Determine the [X, Y] coordinate at the center of the cell enclosing the given text.  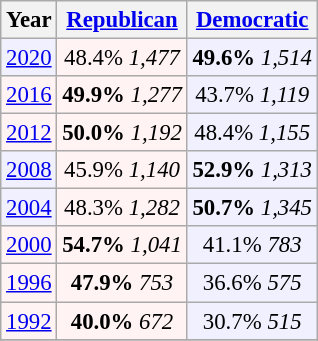
Republican [122, 20]
2012 [29, 133]
52.9% 1,313 [252, 170]
2004 [29, 208]
49.9% 1,277 [122, 95]
36.6% 575 [252, 283]
40.0% 672 [122, 321]
50.7% 1,345 [252, 208]
47.9% 753 [122, 283]
49.6% 1,514 [252, 58]
2008 [29, 170]
Year [29, 20]
41.1% 783 [252, 245]
Democratic [252, 20]
1992 [29, 321]
48.4% 1,155 [252, 133]
50.0% 1,192 [122, 133]
2016 [29, 95]
43.7% 1,119 [252, 95]
2020 [29, 58]
48.3% 1,282 [122, 208]
48.4% 1,477 [122, 58]
30.7% 515 [252, 321]
1996 [29, 283]
2000 [29, 245]
45.9% 1,140 [122, 170]
54.7% 1,041 [122, 245]
